Extract the [X, Y] coordinate from the center of the cell holding the provided text.  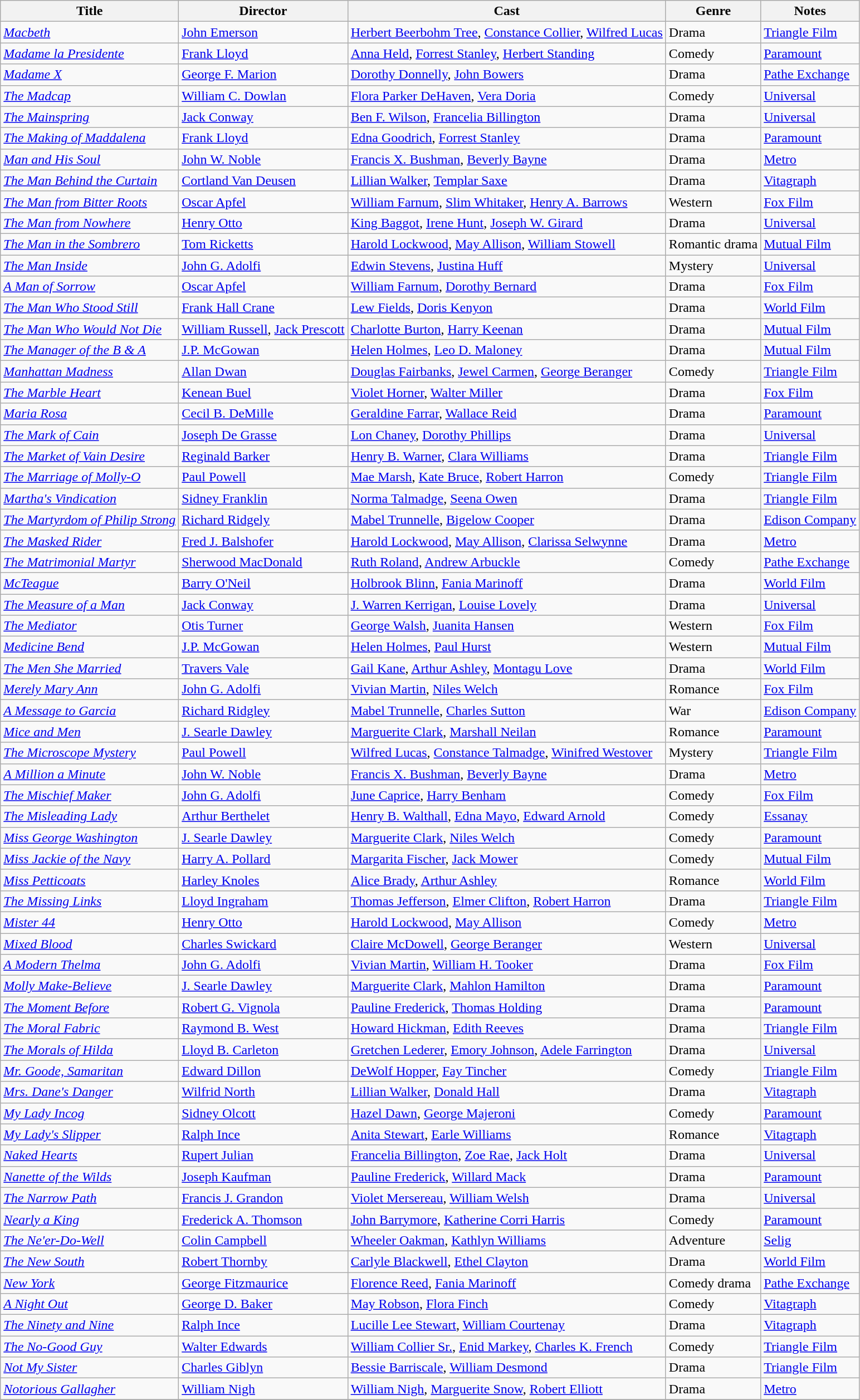
Romantic drama [713, 244]
Martha's Vindication [90, 498]
The Moral Fabric [90, 1029]
The Measure of a Man [90, 604]
Essanay [810, 816]
Helen Holmes, Paul Hurst [507, 647]
Tom Ricketts [263, 244]
The Mischief Maker [90, 795]
Edna Goodrich, Forrest Stanley [507, 138]
Ruth Roland, Andrew Arbuckle [507, 562]
George D. Baker [263, 1304]
Marguerite Clark, Mahlon Hamilton [507, 986]
Harold Lockwood, May Allison, William Stowell [507, 244]
Norma Talmadge, Seena Owen [507, 498]
Medicine Bend [90, 647]
John Emerson [263, 32]
Selig [810, 1240]
Miss Petticoats [90, 880]
The Men She Married [90, 668]
Pauline Frederick, Thomas Holding [507, 1007]
Mabel Trunnelle, Bigelow Cooper [507, 520]
Claire McDowell, George Beranger [507, 944]
John Barrymore, Katherine Corri Harris [507, 1219]
Douglas Fairbanks, Jewel Carmen, George Beranger [507, 371]
The Mark of Cain [90, 435]
Man and His Soul [90, 159]
The Ninety and Nine [90, 1325]
Molly Make-Believe [90, 986]
The Microscope Mystery [90, 753]
The Marriage of Molly-O [90, 477]
Mrs. Dane's Danger [90, 1092]
Dorothy Donnelly, John Bowers [507, 75]
Naked Hearts [90, 1156]
Comedy drama [713, 1282]
Gail Kane, Arthur Ashley, Montagu Love [507, 668]
The Moment Before [90, 1007]
War [713, 711]
Madame la Presidente [90, 53]
A Night Out [90, 1304]
Wheeler Oakman, Kathlyn Williams [507, 1240]
Florence Reed, Fania Marinoff [507, 1282]
The Man from Bitter Roots [90, 202]
George Fitzmaurice [263, 1282]
J. Warren Kerrigan, Louise Lovely [507, 604]
Sherwood MacDonald [263, 562]
Arthur Berthelet [263, 816]
Notes [810, 11]
Harry A. Pollard [263, 859]
Vivian Martin, William H. Tooker [507, 965]
Not My Sister [90, 1368]
Margarita Fischer, Jack Mower [507, 859]
June Caprice, Harry Benham [507, 795]
George F. Marion [263, 75]
A Modern Thelma [90, 965]
McTeague [90, 583]
Miss George Washington [90, 838]
Hazel Dawn, George Majeroni [507, 1113]
The Mainspring [90, 117]
Lloyd B. Carleton [263, 1050]
Anita Stewart, Earle Williams [507, 1134]
The Masked Rider [90, 541]
Barry O'Neil [263, 583]
Lillian Walker, Donald Hall [507, 1092]
Macbeth [90, 32]
Charlotte Burton, Harry Keenan [507, 329]
Wilfred Lucas, Constance Talmadge, Winifred Westover [507, 753]
Fred J. Balshofer [263, 541]
The Mediator [90, 626]
Manhattan Madness [90, 371]
Charles Swickard [263, 944]
Anna Held, Forrest Stanley, Herbert Standing [507, 53]
A Million a Minute [90, 774]
Henry B. Walthall, Edna Mayo, Edward Arnold [507, 816]
New York [90, 1282]
The Man Inside [90, 266]
The Matrimonial Martyr [90, 562]
Mae Marsh, Kate Bruce, Robert Harron [507, 477]
Robert G. Vignola [263, 1007]
Lillian Walker, Templar Saxe [507, 180]
Notorious Gallagher [90, 1389]
Robert Thornby [263, 1261]
Madame X [90, 75]
Carlyle Blackwell, Ethel Clayton [507, 1261]
Travers Vale [263, 668]
The Making of Maddalena [90, 138]
William Nigh, Marguerite Snow, Robert Elliott [507, 1389]
Violet Mersereau, William Welsh [507, 1198]
Reginald Barker [263, 456]
Bessie Barriscale, William Desmond [507, 1368]
Maria Rosa [90, 414]
Walter Edwards [263, 1347]
May Robson, Flora Finch [507, 1304]
Lon Chaney, Dorothy Phillips [507, 435]
The Martyrdom of Philip Strong [90, 520]
Lucille Lee Stewart, William Courtenay [507, 1325]
Genre [713, 11]
The Marble Heart [90, 393]
Violet Horner, Walter Miller [507, 393]
The Man in the Sombrero [90, 244]
William Farnum, Slim Whitaker, Henry A. Barrows [507, 202]
Francelia Billington, Zoe Rae, Jack Holt [507, 1156]
Frederick A. Thomson [263, 1219]
The Misleading Lady [90, 816]
The Ne'er-Do-Well [90, 1240]
A Message to Garcia [90, 711]
Edward Dillon [263, 1071]
Edwin Stevens, Justina Huff [507, 266]
Wilfrid North [263, 1092]
Rupert Julian [263, 1156]
Richard Ridgely [263, 520]
William Russell, Jack Prescott [263, 329]
The Morals of Hilda [90, 1050]
Cecil B. DeMille [263, 414]
Harold Lockwood, May Allison [507, 922]
Adventure [713, 1240]
King Baggot, Irene Hunt, Joseph W. Girard [507, 223]
William Nigh [263, 1389]
Marguerite Clark, Niles Welch [507, 838]
Otis Turner [263, 626]
Kenean Buel [263, 393]
Frank Hall Crane [263, 308]
Holbrook Blinn, Fania Marinoff [507, 583]
Vivian Martin, Niles Welch [507, 689]
DeWolf Hopper, Fay Tincher [507, 1071]
Richard Ridgley [263, 711]
Charles Giblyn [263, 1368]
Howard Hickman, Edith Reeves [507, 1029]
My Lady Incog [90, 1113]
Allan Dwan [263, 371]
Alice Brady, Arthur Ashley [507, 880]
Lloyd Ingraham [263, 901]
Pauline Frederick, Willard Mack [507, 1177]
The Missing Links [90, 901]
Harold Lockwood, May Allison, Clarissa Selwynne [507, 541]
Mr. Goode, Samaritan [90, 1071]
The Man Behind the Curtain [90, 180]
Mister 44 [90, 922]
Francis J. Grandon [263, 1198]
The Man from Nowhere [90, 223]
The Manager of the B & A [90, 350]
Cortland Van Deusen [263, 180]
Joseph Kaufman [263, 1177]
Sidney Franklin [263, 498]
Nanette of the Wilds [90, 1177]
The Man Who Stood Still [90, 308]
Helen Holmes, Leo D. Maloney [507, 350]
Henry B. Warner, Clara Williams [507, 456]
Sidney Olcott [263, 1113]
A Man of Sorrow [90, 287]
William Farnum, Dorothy Bernard [507, 287]
The New South [90, 1261]
George Walsh, Juanita Hansen [507, 626]
Geraldine Farrar, Wallace Reid [507, 414]
The Man Who Would Not Die [90, 329]
Miss Jackie of the Navy [90, 859]
Thomas Jefferson, Elmer Clifton, Robert Harron [507, 901]
Gretchen Lederer, Emory Johnson, Adele Farrington [507, 1050]
Ben F. Wilson, Francelia Billington [507, 117]
Lew Fields, Doris Kenyon [507, 308]
Mabel Trunnelle, Charles Sutton [507, 711]
Cast [507, 11]
Joseph De Grasse [263, 435]
The No-Good Guy [90, 1347]
Raymond B. West [263, 1029]
The Market of Vain Desire [90, 456]
Colin Campbell [263, 1240]
Director [263, 11]
The Narrow Path [90, 1198]
Harley Knoles [263, 880]
Title [90, 11]
Mice and Men [90, 732]
My Lady's Slipper [90, 1134]
Mixed Blood [90, 944]
Flora Parker DeHaven, Vera Doria [507, 96]
Herbert Beerbohm Tree, Constance Collier, Wilfred Lucas [507, 32]
Marguerite Clark, Marshall Neilan [507, 732]
The Madcap [90, 96]
Nearly a King [90, 1219]
William Collier Sr., Enid Markey, Charles K. French [507, 1347]
Merely Mary Ann [90, 689]
William C. Dowlan [263, 96]
